Identify which cell holds the provided text, then report its (X, Y) central coordinate. 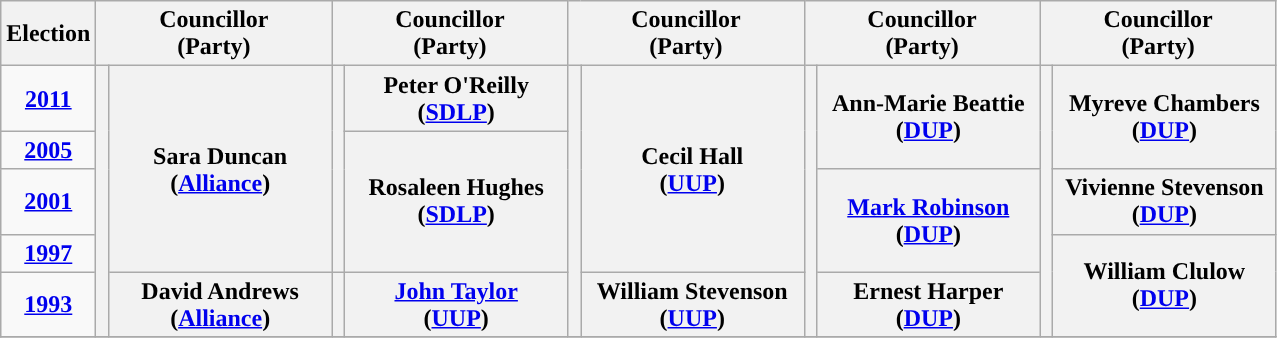
William Stevenson (UUP) (692, 304)
Vivienne Stevenson (DUP) (1165, 202)
Mark Robinson (DUP) (929, 220)
2005 (48, 150)
Myreve Chambers (DUP) (1165, 118)
David Andrews (Alliance) (220, 304)
Peter O'Reilly (SDLP) (456, 98)
Cecil Hall (UUP) (692, 169)
Election (48, 34)
Ann-Marie Beattie (DUP) (929, 118)
2011 (48, 98)
Rosaleen Hughes (SDLP) (456, 202)
1993 (48, 304)
2001 (48, 202)
Sara Duncan (Alliance) (220, 169)
William Clulow (DUP) (1165, 286)
1997 (48, 253)
Ernest Harper (DUP) (929, 304)
John Taylor (UUP) (456, 304)
